From the cell containing the given text, extract its center point as (X, Y) coordinate. 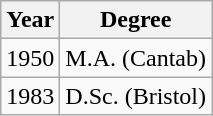
Degree (136, 20)
1983 (30, 96)
Year (30, 20)
1950 (30, 58)
D.Sc. (Bristol) (136, 96)
M.A. (Cantab) (136, 58)
